Search for the cell housing the specified text and yield its [x, y] center coordinate. 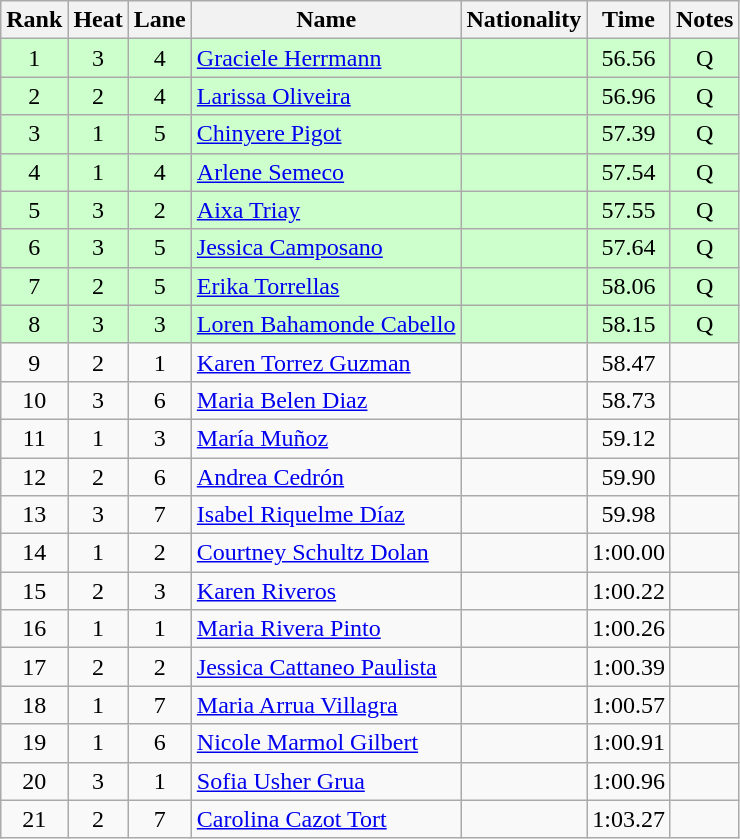
13 [34, 515]
58.47 [629, 362]
1:00.57 [629, 705]
Rank [34, 20]
Arlene Semeco [326, 172]
59.98 [629, 515]
Maria Belen Diaz [326, 400]
Sofia Usher Grua [326, 781]
Maria Arrua Villagra [326, 705]
58.15 [629, 324]
Maria Rivera Pinto [326, 629]
Heat [98, 20]
Carolina Cazot Tort [326, 819]
56.96 [629, 96]
Larissa Oliveira [326, 96]
12 [34, 477]
59.12 [629, 438]
59.90 [629, 477]
17 [34, 667]
Jessica Cattaneo Paulista [326, 667]
María Muñoz [326, 438]
Nationality [524, 20]
18 [34, 705]
Andrea Cedrón [326, 477]
Notes [704, 20]
Courtney Schultz Dolan [326, 553]
Graciele Herrmann [326, 58]
Lane [160, 20]
1:00.26 [629, 629]
Loren Bahamonde Cabello [326, 324]
8 [34, 324]
Isabel Riquelme Díaz [326, 515]
15 [34, 591]
14 [34, 553]
Nicole Marmol Gilbert [326, 743]
Chinyere Pigot [326, 134]
Name [326, 20]
58.06 [629, 286]
57.39 [629, 134]
11 [34, 438]
1:00.39 [629, 667]
57.64 [629, 248]
1:00.91 [629, 743]
57.55 [629, 210]
1:03.27 [629, 819]
57.54 [629, 172]
10 [34, 400]
9 [34, 362]
Erika Torrellas [326, 286]
1:00.00 [629, 553]
19 [34, 743]
21 [34, 819]
Aixa Triay [326, 210]
16 [34, 629]
Karen Torrez Guzman [326, 362]
56.56 [629, 58]
Karen Riveros [326, 591]
Time [629, 20]
1:00.22 [629, 591]
1:00.96 [629, 781]
Jessica Camposano [326, 248]
58.73 [629, 400]
20 [34, 781]
